Return the [X, Y] coordinate for the center point of the cell that contains the specified text.  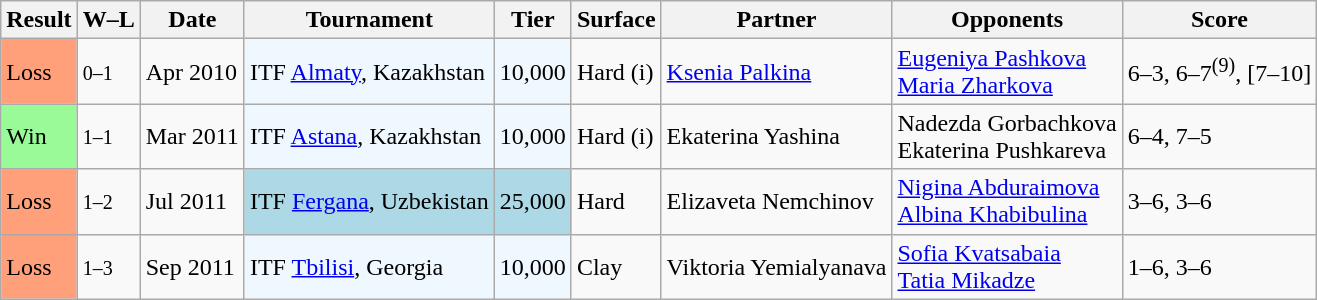
Win [39, 136]
ITF Tbilisi, Georgia [369, 266]
Eugeniya Pashkova Maria Zharkova [1007, 72]
ITF Fergana, Uzbekistan [369, 202]
Score [1219, 20]
Nadezda Gorbachkova Ekaterina Pushkareva [1007, 136]
Ekaterina Yashina [776, 136]
Surface [616, 20]
1–2 [108, 202]
Tier [532, 20]
ITF Almaty, Kazakhstan [369, 72]
Viktoria Yemialyanava [776, 266]
Mar 2011 [192, 136]
3–6, 3–6 [1219, 202]
Opponents [1007, 20]
0–1 [108, 72]
6–3, 6–7(9), [7–10] [1219, 72]
ITF Astana, Kazakhstan [369, 136]
1–6, 3–6 [1219, 266]
Tournament [369, 20]
Ksenia Palkina [776, 72]
Partner [776, 20]
Elizaveta Nemchinov [776, 202]
1–1 [108, 136]
Result [39, 20]
1–3 [108, 266]
Date [192, 20]
Jul 2011 [192, 202]
Clay [616, 266]
Sep 2011 [192, 266]
Nigina Abduraimova Albina Khabibulina [1007, 202]
6–4, 7–5 [1219, 136]
Sofia Kvatsabaia Tatia Mikadze [1007, 266]
W–L [108, 20]
Hard [616, 202]
25,000 [532, 202]
Apr 2010 [192, 72]
